Pinpoint the cell where the given text exists, returning its (x, y) midpoint coordinate. 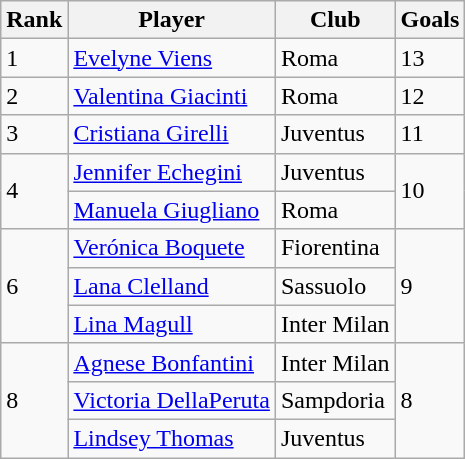
13 (430, 58)
9 (430, 286)
Lana Clelland (172, 286)
11 (430, 134)
Rank (34, 20)
Player (172, 20)
Agnese Bonfantini (172, 362)
2 (34, 96)
4 (34, 191)
Victoria DellaPeruta (172, 400)
12 (430, 96)
1 (34, 58)
Valentina Giacinti (172, 96)
6 (34, 286)
Sampdoria (335, 400)
Lina Magull (172, 324)
Cristiana Girelli (172, 134)
Evelyne Viens (172, 58)
Jennifer Echegini (172, 172)
Sassuolo (335, 286)
10 (430, 191)
Lindsey Thomas (172, 438)
Club (335, 20)
Fiorentina (335, 248)
3 (34, 134)
Verónica Boquete (172, 248)
Manuela Giugliano (172, 210)
Goals (430, 20)
